Find where the given text appears and provide that cell's center as [x, y] coordinate. 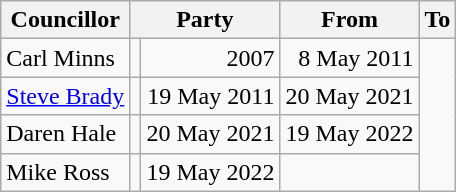
19 May 2011 [210, 96]
Steve Brady [66, 96]
2007 [210, 58]
From [350, 20]
Daren Hale [66, 134]
Carl Minns [66, 58]
Mike Ross [66, 172]
To [438, 20]
8 May 2011 [350, 58]
Councillor [66, 20]
Party [205, 20]
